Output the (X, Y) coordinate of the center of the cell containing the given text.  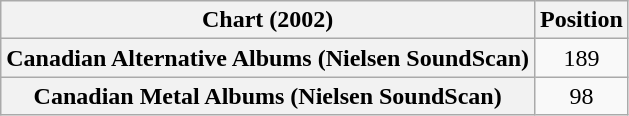
189 (582, 58)
Canadian Alternative Albums (Nielsen SoundScan) (268, 58)
Chart (2002) (268, 20)
98 (582, 96)
Position (582, 20)
Canadian Metal Albums (Nielsen SoundScan) (268, 96)
